Output the (x, y) coordinate of the center of the cell containing the given text.  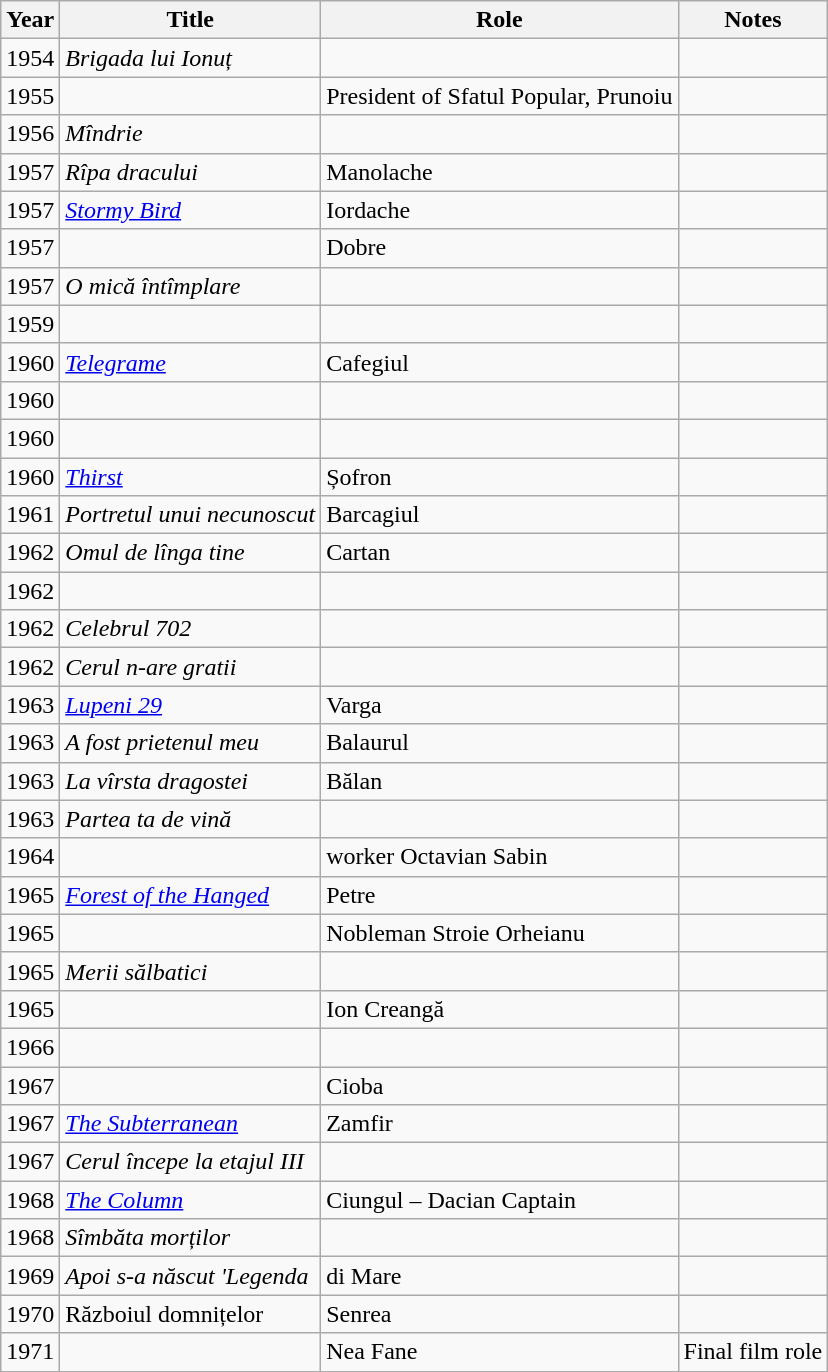
The Subterranean (190, 1124)
Războiul domnițelor (190, 1314)
Mîndrie (190, 134)
Title (190, 20)
Forest of the Hanged (190, 895)
Ciungul – Dacian Captain (500, 1200)
Cerul n-are gratii (190, 667)
1956 (30, 134)
di Mare (500, 1276)
Celebrul 702 (190, 629)
La vîrsta dragostei (190, 781)
Year (30, 20)
Ion Creangă (500, 1009)
A fost prietenul meu (190, 743)
Zamfir (500, 1124)
Role (500, 20)
Apoi s-a născut 'Legenda (190, 1276)
Brigada lui Ionuț (190, 58)
Cerul începe la etajul III (190, 1162)
Merii sălbatici (190, 971)
1966 (30, 1047)
Lupeni 29 (190, 705)
Varga (500, 705)
1964 (30, 857)
President of Sfatul Popular, Prunoiu (500, 96)
Cartan (500, 553)
Cafegiul (500, 362)
Thirst (190, 477)
Iordache (500, 210)
Partea ta de vină (190, 819)
1961 (30, 515)
1959 (30, 324)
1969 (30, 1276)
Balaurul (500, 743)
worker Octavian Sabin (500, 857)
1971 (30, 1352)
Omul de lînga tine (190, 553)
Șofron (500, 477)
Portretul unui necunoscut (190, 515)
Final film role (753, 1352)
Nobleman Stroie Orheianu (500, 933)
Telegrame (190, 362)
Rîpa dracului (190, 172)
Nea Fane (500, 1352)
Bălan (500, 781)
1970 (30, 1314)
Petre (500, 895)
Cioba (500, 1085)
Dobre (500, 248)
1955 (30, 96)
Senrea (500, 1314)
Sîmbăta morților (190, 1238)
Barcagiul (500, 515)
1954 (30, 58)
Manolache (500, 172)
Stormy Bird (190, 210)
The Column (190, 1200)
Notes (753, 20)
O mică întîmplare (190, 286)
